Search for the cell housing the specified text and yield its [x, y] center coordinate. 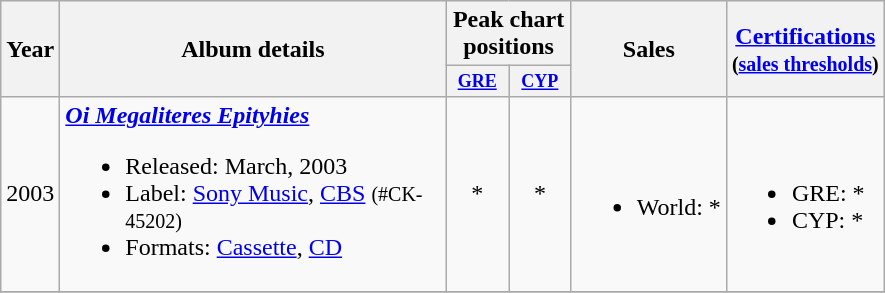
Peak chart positions [508, 34]
World: * [648, 194]
GRE [478, 82]
Oi Megaliteres EpityhiesReleased: March, 2003Label: Sony Music, CBS (#CK-45202)Formats: Cassette, CD [253, 194]
Year [30, 49]
GRE: *CYP: * [805, 194]
Album details [253, 49]
Certifications(sales thresholds) [805, 49]
Sales [648, 49]
2003 [30, 194]
CYP [540, 82]
